Determine the (x, y) coordinate at the center of the cell enclosing the given text.  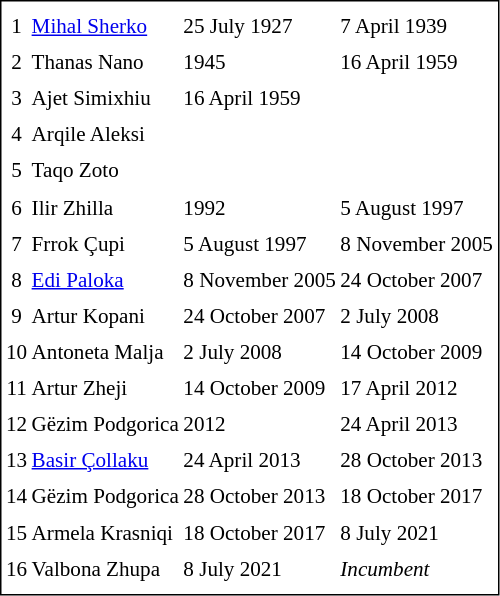
25 July 1927 (259, 26)
9 (16, 316)
Ilir Zhilla (106, 207)
5 (16, 171)
7 April 1939 (416, 26)
16 (16, 569)
Artur Zheji (106, 388)
Artur Kopani (106, 316)
Valbona Zhupa (106, 569)
1945 (259, 63)
Ajet Simixhiu (106, 99)
3 (16, 99)
17 April 2012 (416, 388)
10 (16, 352)
Edi Paloka (106, 280)
13 (16, 460)
6 (16, 207)
Taqo Zoto (106, 171)
15 (16, 533)
1 (16, 26)
Arqile Aleksi (106, 135)
Basir Çollaku (106, 460)
11 (16, 388)
Antoneta Malja (106, 352)
8 (16, 280)
Armela Krasniqi (106, 533)
7 (16, 243)
4 (16, 135)
12 (16, 424)
Thanas Nano (106, 63)
1992 (259, 207)
14 (16, 497)
Mihal Sherko (106, 26)
Frrok Çupi (106, 243)
2 (16, 63)
Incumbent (416, 569)
2012 (259, 424)
